Extract the (X, Y) coordinate from the center of the cell holding the provided text.  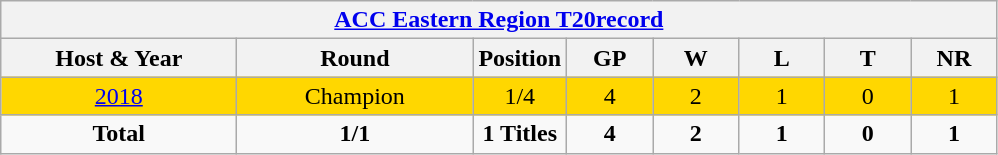
NR (954, 58)
Host & Year (119, 58)
GP (610, 58)
Champion (355, 96)
1/1 (355, 134)
Round (355, 58)
L (782, 58)
Position (520, 58)
1 Titles (520, 134)
1/4 (520, 96)
W (696, 58)
T (868, 58)
ACC Eastern Region T20record (499, 20)
Total (119, 134)
2018 (119, 96)
